Detect which cell encompasses the target text, then output its [X, Y] center coordinate. 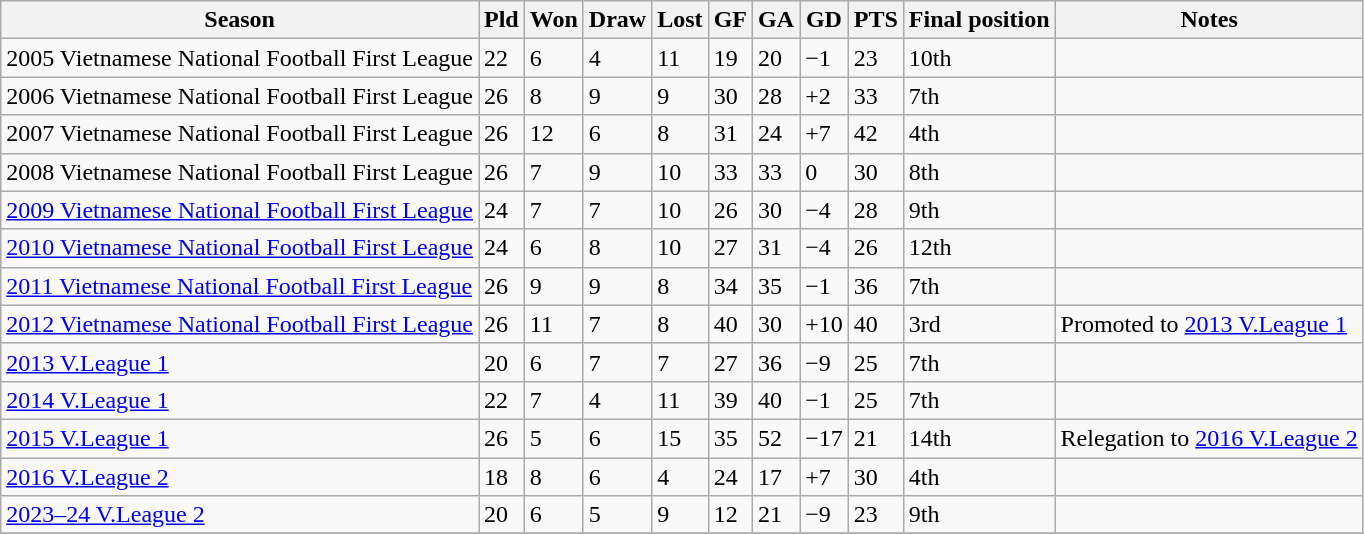
17 [776, 477]
2023–24 V.League 2 [240, 515]
+10 [824, 324]
2010 Vietnamese National Football First League [240, 248]
2012 Vietnamese National Football First League [240, 324]
34 [730, 286]
Won [554, 20]
−17 [824, 438]
Draw [617, 20]
2016 V.League 2 [240, 477]
14th [979, 438]
18 [501, 477]
2009 Vietnamese National Football First League [240, 210]
3rd [979, 324]
2014 V.League 1 [240, 400]
Promoted to 2013 V.League 1 [1209, 324]
Notes [1209, 20]
Relegation to 2016 V.League 2 [1209, 438]
0 [824, 172]
39 [730, 400]
2008 Vietnamese National Football First League [240, 172]
2011 Vietnamese National Football First League [240, 286]
2015 V.League 1 [240, 438]
+2 [824, 96]
2007 Vietnamese National Football First League [240, 134]
Pld [501, 20]
19 [730, 58]
2013 V.League 1 [240, 362]
GA [776, 20]
15 [680, 438]
52 [776, 438]
2005 Vietnamese National Football First League [240, 58]
Lost [680, 20]
GD [824, 20]
GF [730, 20]
Season [240, 20]
Final position [979, 20]
12th [979, 248]
PTS [876, 20]
8th [979, 172]
2006 Vietnamese National Football First League [240, 96]
10th [979, 58]
42 [876, 134]
